For the text-containing cell, return its midpoint in [x, y] coordinate format. 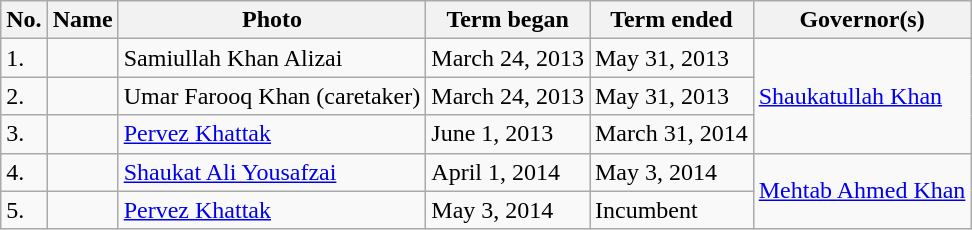
No. [24, 20]
Name [82, 20]
Term ended [672, 20]
Shaukat Ali Yousafzai [272, 172]
1. [24, 58]
Shaukatullah Khan [862, 96]
Mehtab Ahmed Khan [862, 191]
3. [24, 134]
Samiullah Khan Alizai [272, 58]
April 1, 2014 [508, 172]
March 31, 2014 [672, 134]
4. [24, 172]
Photo [272, 20]
Incumbent [672, 210]
Governor(s) [862, 20]
5. [24, 210]
Term began [508, 20]
2. [24, 96]
Umar Farooq Khan (caretaker) [272, 96]
June 1, 2013 [508, 134]
